Detect which cell encompasses the target text, then output its [x, y] center coordinate. 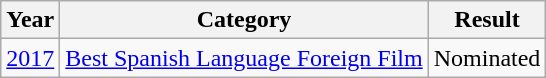
2017 [30, 58]
Result [487, 20]
Category [244, 20]
Year [30, 20]
Best Spanish Language Foreign Film [244, 58]
Nominated [487, 58]
